Find where the given text appears and provide that cell's center as [x, y] coordinate. 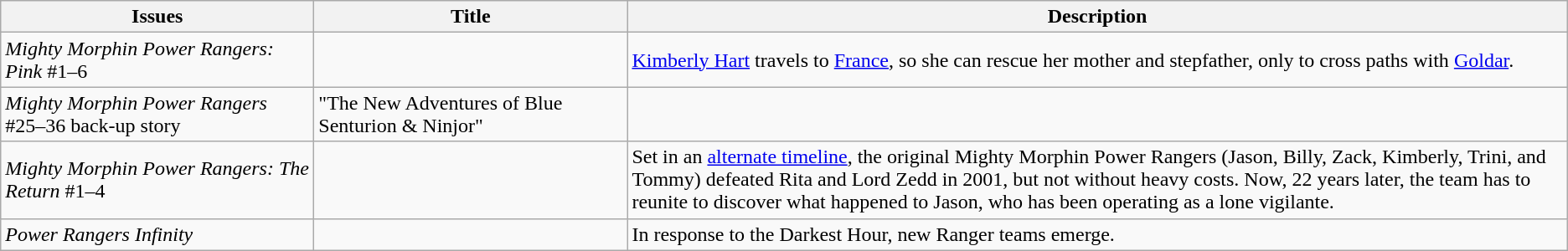
Issues [157, 17]
Mighty Morphin Power Rangers #25–36 back-up story [157, 114]
Power Rangers Infinity [157, 234]
"The New Adventures of Blue Senturion & Ninjor" [471, 114]
Description [1097, 17]
Mighty Morphin Power Rangers: Pink #1–6 [157, 60]
Kimberly Hart travels to France, so she can rescue her mother and stepfather, only to cross paths with Goldar. [1097, 60]
Title [471, 17]
In response to the Darkest Hour, new Ranger teams emerge. [1097, 234]
Mighty Morphin Power Rangers: The Return #1–4 [157, 180]
